Provide the (X, Y) coordinate of the cell's center where the given text is located.  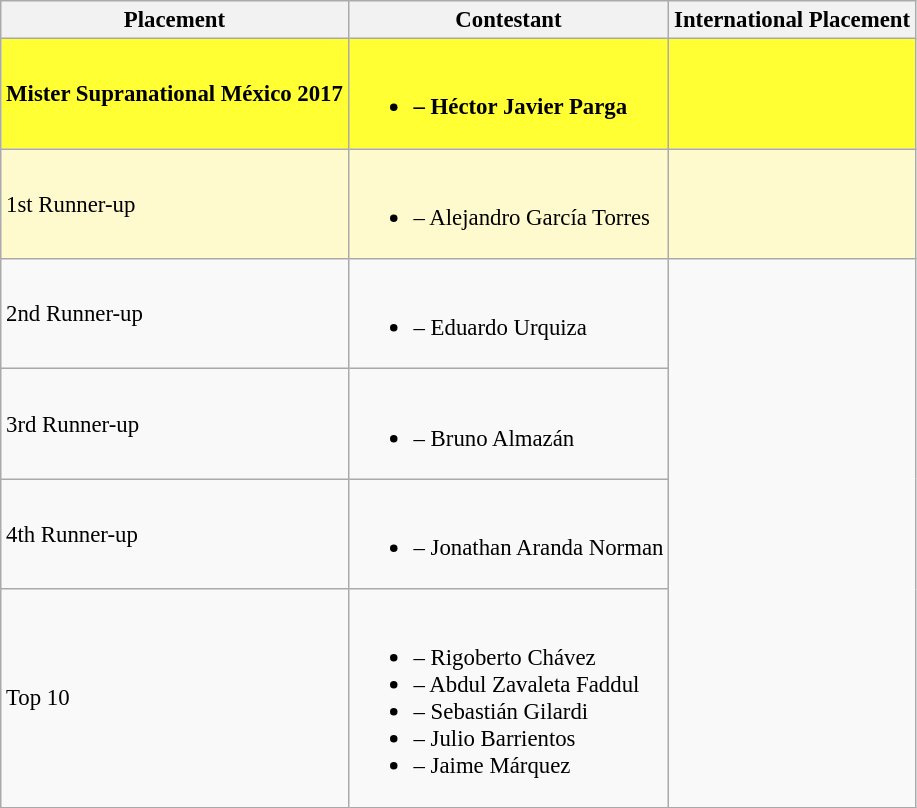
Top 10 (174, 698)
– Rigoberto Chávez – Abdul Zavaleta Faddul – Sebastián Gilardi – Julio Barrientos – Jaime Márquez (508, 698)
International Placement (792, 20)
1st Runner-up (174, 204)
– Jonathan Aranda Norman (508, 534)
– Héctor Javier Parga (508, 94)
– Alejandro García Torres (508, 204)
4th Runner-up (174, 534)
– Bruno Almazán (508, 424)
Placement (174, 20)
3rd Runner-up (174, 424)
2nd Runner-up (174, 314)
– Eduardo Urquiza (508, 314)
Contestant (508, 20)
Mister Supranational México 2017 (174, 94)
